Return the [x, y] coordinate for the center point of the cell that contains the specified text.  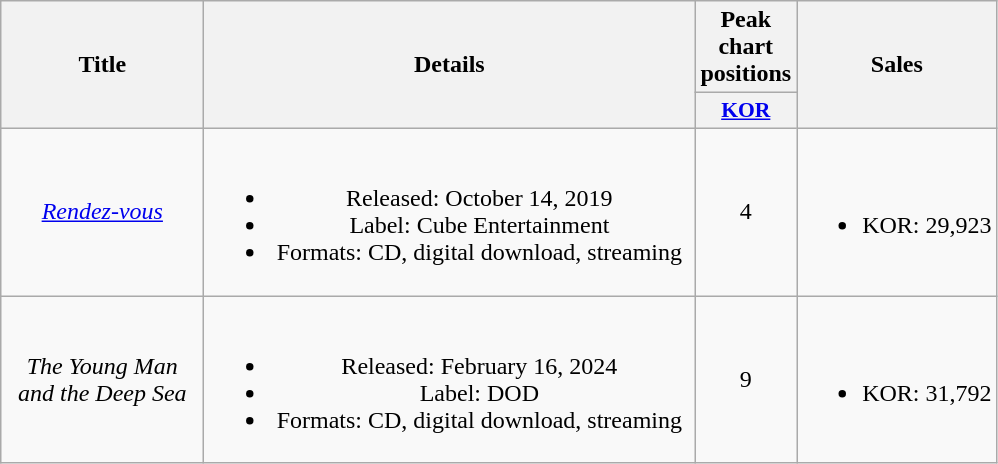
KOR: 31,792 [897, 380]
Title [102, 65]
Sales [897, 65]
Released: February 16, 2024Label: DODFormats: CD, digital download, streaming [450, 380]
9 [746, 380]
Details [450, 65]
Released: October 14, 2019Label: Cube EntertainmentFormats: CD, digital download, streaming [450, 212]
KOR: 29,923 [897, 212]
Peak chart positions [746, 47]
4 [746, 212]
Rendez-vous [102, 212]
The Young Man and the Deep Sea [102, 380]
KOR [746, 111]
